Output the [X, Y] coordinate of the center of the cell containing the given text.  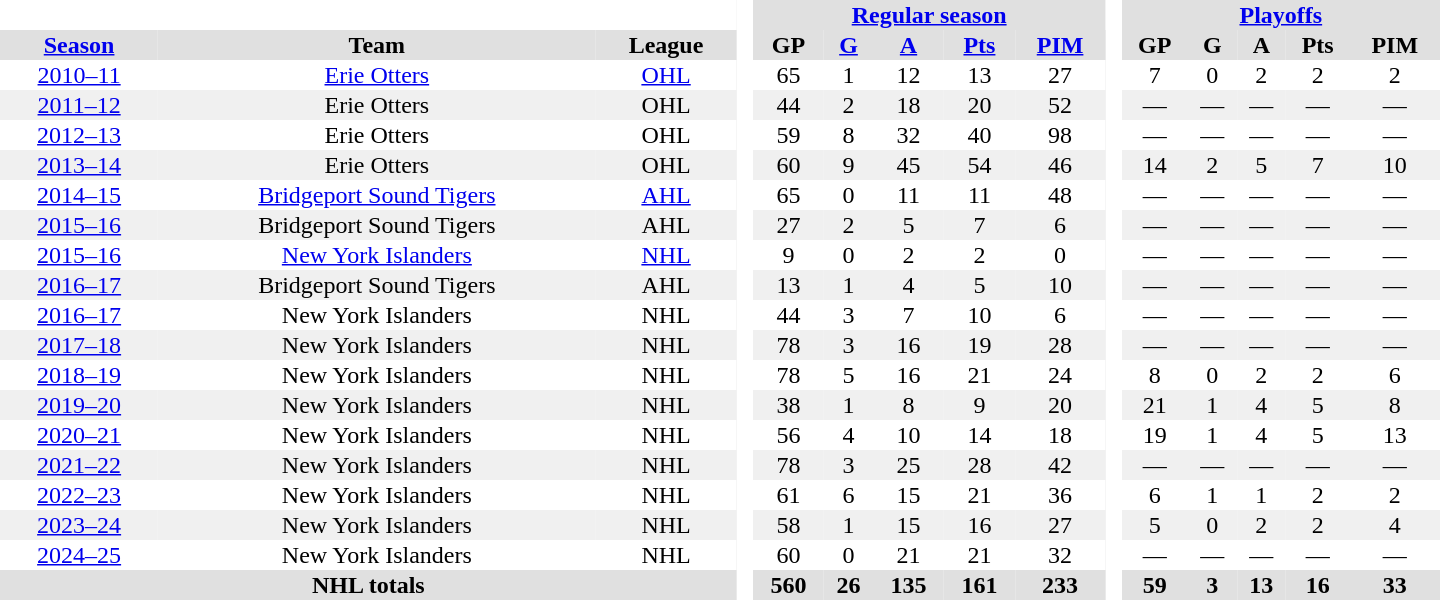
36 [1060, 495]
54 [980, 165]
25 [908, 465]
56 [788, 435]
46 [1060, 165]
Season [79, 45]
42 [1060, 465]
161 [980, 585]
38 [788, 405]
58 [788, 525]
2022–23 [79, 495]
45 [908, 165]
2023–24 [79, 525]
2024–25 [79, 555]
League [666, 45]
233 [1060, 585]
2011–12 [79, 105]
61 [788, 495]
2018–19 [79, 375]
NHL totals [368, 585]
2017–18 [79, 345]
2012–13 [79, 135]
2019–20 [79, 405]
2014–15 [79, 195]
2020–21 [79, 435]
26 [848, 585]
2010–11 [79, 75]
135 [908, 585]
33 [1395, 585]
Regular season [929, 15]
40 [980, 135]
98 [1060, 135]
560 [788, 585]
Team [376, 45]
52 [1060, 105]
48 [1060, 195]
12 [908, 75]
2021–22 [79, 465]
24 [1060, 375]
Playoffs [1281, 15]
2013–14 [79, 165]
